Capture the cell that displays the provided text and extract its (X, Y) central coordinate. 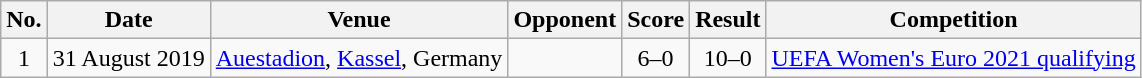
Date (128, 20)
Venue (359, 20)
Competition (954, 20)
Score (656, 20)
1 (24, 58)
UEFA Women's Euro 2021 qualifying (954, 58)
No. (24, 20)
10–0 (728, 58)
31 August 2019 (128, 58)
Opponent (565, 20)
6–0 (656, 58)
Auestadion, Kassel, Germany (359, 58)
Result (728, 20)
